Identify which cell holds the provided text, then report its (X, Y) central coordinate. 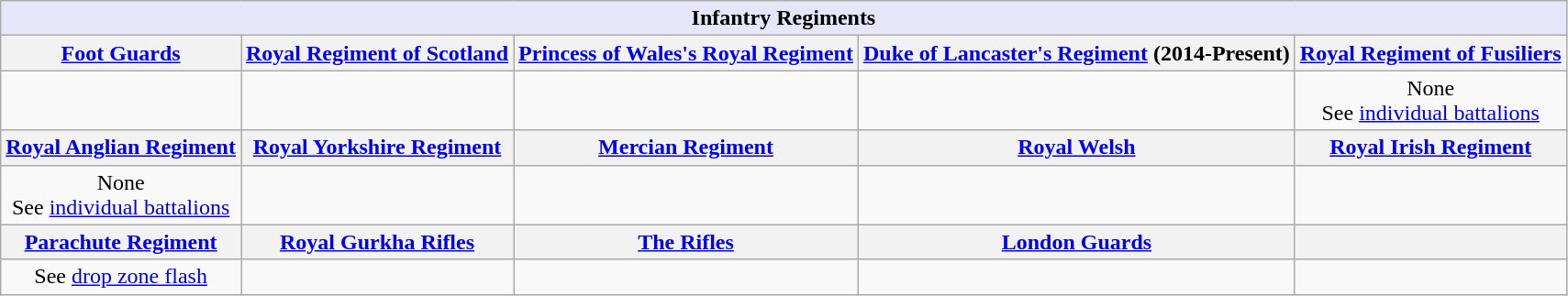
Parachute Regiment (121, 242)
Royal Irish Regiment (1430, 148)
See drop zone flash (121, 277)
The Rifles (686, 242)
Royal Regiment of Scotland (376, 53)
Duke of Lancaster's Regiment (2014-Present) (1076, 53)
Royal Yorkshire Regiment (376, 148)
Foot Guards (121, 53)
London Guards (1076, 242)
Royal Anglian Regiment (121, 148)
Princess of Wales's Royal Regiment (686, 53)
Infantry Regiments (784, 18)
Royal Welsh (1076, 148)
Royal Gurkha Rifles (376, 242)
Royal Regiment of Fusiliers (1430, 53)
Mercian Regiment (686, 148)
